Capture the cell that displays the provided text and extract its [x, y] central coordinate. 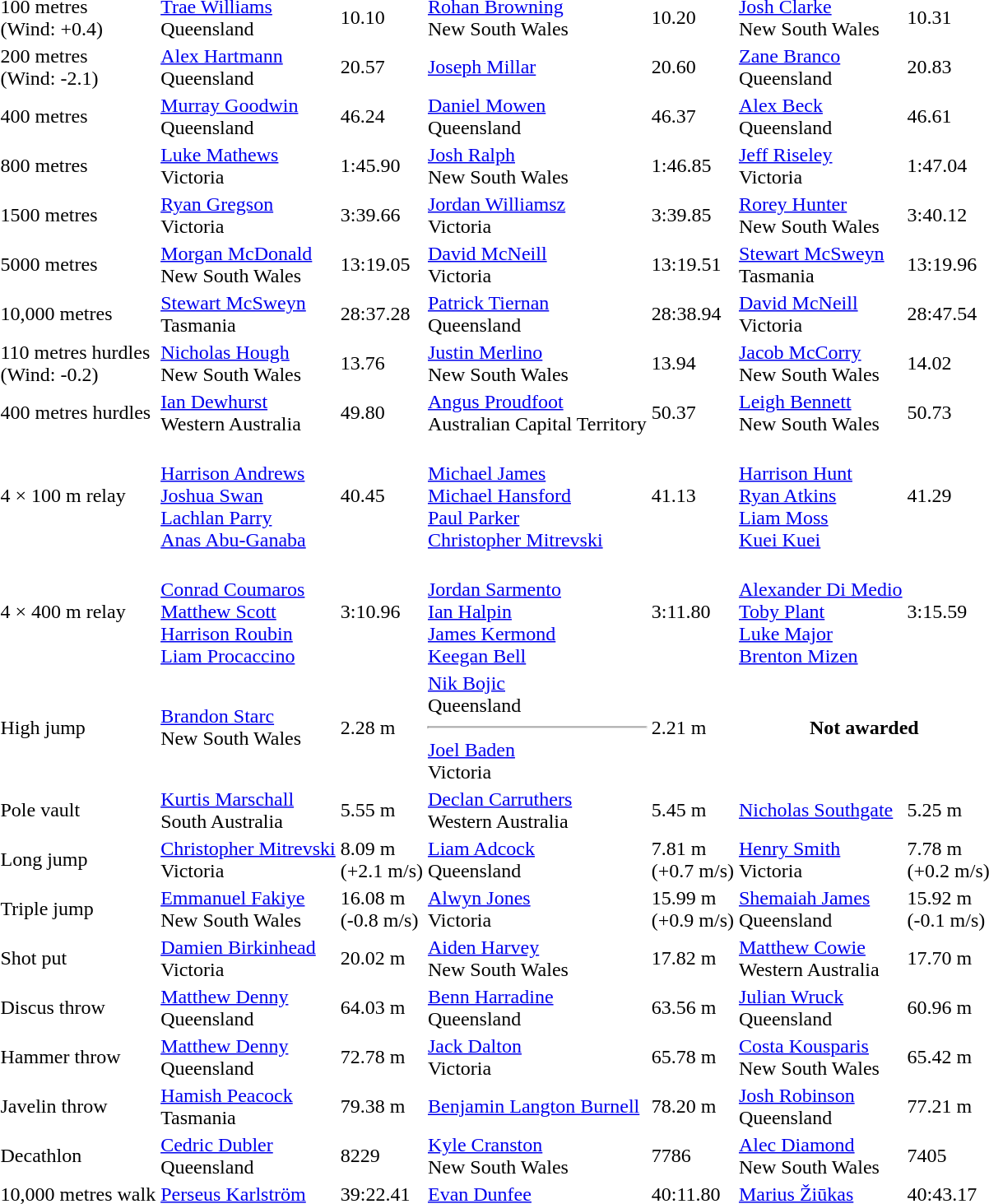
Conrad CoumarosMatthew ScottHarrison RoubinLiam Procaccino [248, 611]
20.57 [382, 67]
3:11.80 [693, 611]
Alexander Di MedioToby PlantLuke MajorBrenton Mizen [820, 611]
Benn HarradineQueensland [536, 1007]
7.81 m (+0.7 m/s) [693, 859]
Costa KousparisNew South Wales [820, 1057]
1:45.90 [382, 166]
2.28 m [382, 728]
Julian WruckQueensland [820, 1007]
Luke MathewsVictoria [248, 166]
64.03 m [382, 1007]
Benjamin Langton Burnell [536, 1106]
3:39.85 [693, 216]
13:19.51 [693, 265]
15.99 m (+0.9 m/s) [693, 909]
Michael JamesMichael HansfordPaul ParkerChristopher Mitrevski [536, 495]
2.21 m [693, 728]
8229 [382, 1155]
Liam AdcockQueensland [536, 859]
Emmanuel FakiyeNew South Wales [248, 909]
Leigh BennettNew South Wales [820, 413]
65.78 m [693, 1057]
Zane BrancoQueensland [820, 67]
Josh RobinsonQueensland [820, 1106]
Rorey HunterNew South Wales [820, 216]
13.76 [382, 364]
Nicholas Southgate [820, 810]
Jeff RiseleyVictoria [820, 166]
Josh RalphNew South Wales [536, 166]
3:10.96 [382, 611]
7786 [693, 1155]
Alwyn JonesVictoria [536, 909]
79.38 m [382, 1106]
Brandon StarcNew South Wales [248, 728]
Christopher MitrevskiVictoria [248, 859]
Jacob McCorryNew South Wales [820, 364]
72.78 m [382, 1057]
Kurtis MarschallSouth Australia [248, 810]
Murray GoodwinQueensland [248, 117]
17.82 m [693, 958]
20.02 m [382, 958]
5.55 m [382, 810]
Jordan WilliamszVictoria [536, 216]
Matthew CowieWestern Australia [820, 958]
78.20 m [693, 1106]
Hamish PeacockTasmania [248, 1106]
Kyle CranstonNew South Wales [536, 1155]
Jack DaltonVictoria [536, 1057]
Cedric DublerQueensland [248, 1155]
40.45 [382, 495]
Henry SmithVictoria [820, 859]
Justin MerlinoNew South Wales [536, 364]
46.24 [382, 117]
50.37 [693, 413]
Morgan McDonaldNew South Wales [248, 265]
5.45 m [693, 810]
Daniel MowenQueensland [536, 117]
Ian DewhurstWestern Australia [248, 413]
20.60 [693, 67]
Patrick TiernanQueensland [536, 314]
Aiden HarveyNew South Wales [536, 958]
46.37 [693, 117]
13.94 [693, 364]
Alex BeckQueensland [820, 117]
28:38.94 [693, 314]
Nicholas HoughNew South Wales [248, 364]
8.09 m (+2.1 m/s) [382, 859]
Alec DiamondNew South Wales [820, 1155]
Jordan SarmentoIan HalpinJames KermondKeegan Bell [536, 611]
Nik BojicQueenslandJoel BadenVictoria [536, 728]
28:37.28 [382, 314]
49.80 [382, 413]
3:39.66 [382, 216]
13:19.05 [382, 265]
41.13 [693, 495]
Damien BirkinheadVictoria [248, 958]
Angus ProudfootAustralian Capital Territory [536, 413]
1:46.85 [693, 166]
Harrison AndrewsJoshua SwanLachlan ParryAnas Abu-Ganaba [248, 495]
Shemaiah JamesQueensland [820, 909]
Declan CarruthersWestern Australia [536, 810]
16.08 m (-0.8 m/s) [382, 909]
Harrison HuntRyan AtkinsLiam MossKuei Kuei [820, 495]
63.56 m [693, 1007]
Alex HartmannQueensland [248, 67]
Joseph Millar [536, 67]
Ryan GregsonVictoria [248, 216]
